Return [x, y] of the center of cell containing provided text 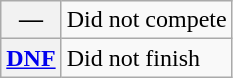
Did not compete [146, 20]
DNF [31, 58]
— [31, 20]
Did not finish [146, 58]
